Locate the cell with the specified text and output its [x, y] center coordinate. 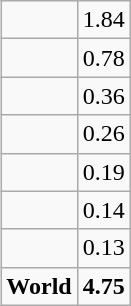
0.78 [104, 58]
World [39, 286]
0.13 [104, 248]
0.14 [104, 210]
4.75 [104, 286]
1.84 [104, 20]
0.19 [104, 172]
0.36 [104, 96]
0.26 [104, 134]
